Identify which cell holds the provided text, then report its (x, y) central coordinate. 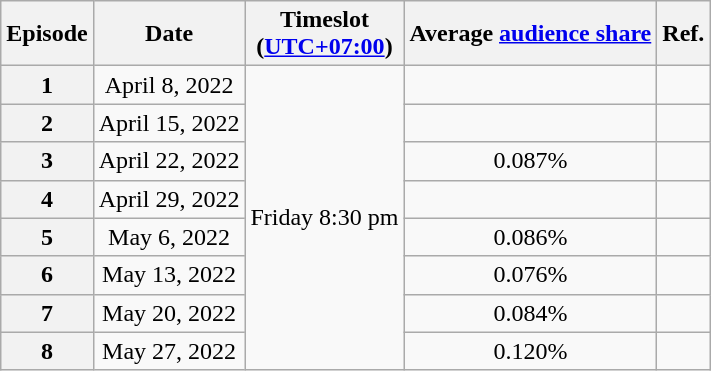
April 8, 2022 (169, 85)
2 (47, 123)
Friday 8:30 pm (324, 218)
Average audience share (530, 34)
5 (47, 237)
0.120% (530, 351)
7 (47, 313)
3 (47, 161)
4 (47, 199)
May 6, 2022 (169, 237)
May 27, 2022 (169, 351)
0.087% (530, 161)
April 29, 2022 (169, 199)
6 (47, 275)
8 (47, 351)
Episode (47, 34)
0.084% (530, 313)
Timeslot(UTC+07:00) (324, 34)
May 13, 2022 (169, 275)
0.076% (530, 275)
0.086% (530, 237)
May 20, 2022 (169, 313)
Ref. (684, 34)
April 22, 2022 (169, 161)
1 (47, 85)
Date (169, 34)
April 15, 2022 (169, 123)
